Find where the given text appears and provide that cell's center as [X, Y] coordinate. 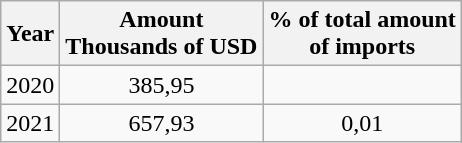
% of total amount of imports [362, 34]
Year [30, 34]
385,95 [162, 85]
657,93 [162, 123]
2021 [30, 123]
AmountThousands of USD [162, 34]
2020 [30, 85]
0,01 [362, 123]
